Capture the cell that displays the provided text and extract its [X, Y] central coordinate. 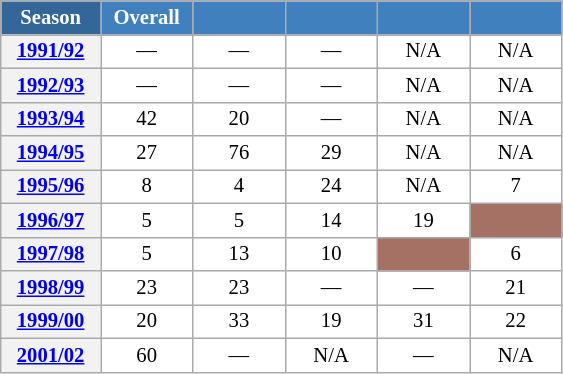
1994/95 [51, 153]
Overall [146, 17]
29 [331, 153]
1992/93 [51, 85]
8 [146, 186]
27 [146, 153]
7 [516, 186]
2001/02 [51, 355]
1995/96 [51, 186]
1998/99 [51, 287]
31 [423, 321]
6 [516, 254]
10 [331, 254]
1991/92 [51, 51]
42 [146, 119]
13 [239, 254]
14 [331, 220]
Season [51, 17]
4 [239, 186]
60 [146, 355]
21 [516, 287]
1999/00 [51, 321]
1997/98 [51, 254]
1996/97 [51, 220]
76 [239, 153]
1993/94 [51, 119]
22 [516, 321]
33 [239, 321]
24 [331, 186]
